From the cell containing the given text, extract its center point as [x, y] coordinate. 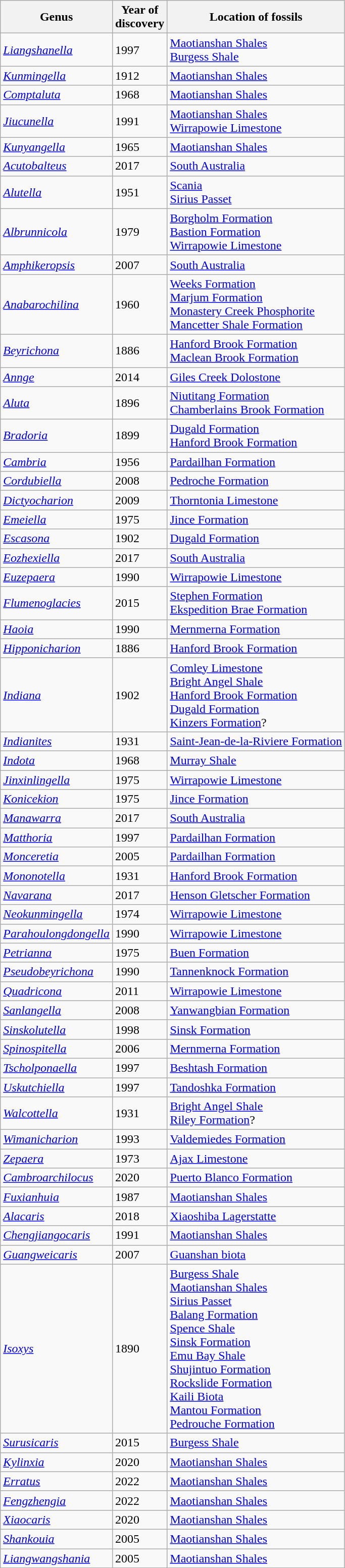
1998 [139, 1029]
Kylinxia [57, 1462]
Amphikeropsis [57, 265]
Indianites [57, 741]
Thorntonia Limestone [256, 500]
Tscholponaella [57, 1068]
Zepaera [57, 1159]
Tandoshka Formation [256, 1087]
Xiaoshiba Lagerstatte [256, 1216]
2014 [139, 377]
Xiaocaris [57, 1520]
Tannenknock Formation [256, 972]
Jiucunella [57, 121]
1987 [139, 1197]
Petrianna [57, 953]
1974 [139, 914]
Maotianshan ShalesWirrapowie Limestone [256, 121]
Matthoria [57, 838]
1960 [139, 304]
Year ofdiscovery [139, 17]
Hanford Brook FormationMaclean Brook Formation [256, 350]
ScaniaSirius Passet [256, 192]
Spinospitella [57, 1049]
1890 [139, 1349]
Jinxinlingella [57, 780]
Burgess Shale [256, 1443]
Cambria [57, 462]
Indota [57, 760]
Haoia [57, 629]
1912 [139, 76]
Dictyocharion [57, 500]
Mononotella [57, 876]
Erratus [57, 1481]
Location of fossils [256, 17]
Guanshan biota [256, 1255]
Chengjiangocaris [57, 1235]
1965 [139, 147]
Giles Creek Dolostone [256, 377]
Cordubiella [57, 481]
Ajax Limestone [256, 1159]
2006 [139, 1049]
Eozhexiella [57, 558]
1956 [139, 462]
Sinsk Formation [256, 1029]
1896 [139, 403]
Wimanicharion [57, 1139]
1993 [139, 1139]
Niutitang FormationChamberlains Brook Formation [256, 403]
Dugald Formation [256, 539]
Weeks FormationMarjum FormationMonastery Creek PhosphoriteMancetter Shale Formation [256, 304]
Buen Formation [256, 953]
2011 [139, 991]
Genus [57, 17]
Comptaluta [57, 95]
Liangshanella [57, 49]
Henson Gletscher Formation [256, 895]
2009 [139, 500]
Comley LimestoneBright Angel ShaleHanford Brook FormationDugald FormationKinzers Formation? [256, 695]
1979 [139, 232]
Fuxianhuia [57, 1197]
Stephen FormationEkspedition Brae Formation [256, 603]
Guangweicaris [57, 1255]
Alutella [57, 192]
Annge [57, 377]
Sinskolutella [57, 1029]
Hipponicharion [57, 648]
Saint-Jean-de-la-Riviere Formation [256, 741]
Flumenoglacies [57, 603]
Quadricona [57, 991]
Parahoulongdongella [57, 933]
Kunyangella [57, 147]
Walcottella [57, 1114]
Liangwangshania [57, 1558]
Emeiella [57, 519]
Maotianshan ShalesBurgess Shale [256, 49]
Sanlangella [57, 1010]
Navarana [57, 895]
Konicekion [57, 799]
Pseudobeyrichona [57, 972]
Murray Shale [256, 760]
Beyrichona [57, 350]
Albrunnicola [57, 232]
1951 [139, 192]
Isoxys [57, 1349]
Anabarochilina [57, 304]
Acutobalteus [57, 166]
Monceretia [57, 857]
Puerto Blanco Formation [256, 1178]
Bright Angel ShaleRiley Formation? [256, 1114]
Borgholm FormationBastion FormationWirrapowie Limestone [256, 232]
2018 [139, 1216]
Kunmingella [57, 76]
Fengzhengia [57, 1500]
Indiana [57, 695]
1899 [139, 436]
Manawarra [57, 818]
Euzepaera [57, 577]
1973 [139, 1159]
Bradoria [57, 436]
Shankouia [57, 1539]
Dugald FormationHanford Brook Formation [256, 436]
Uskutchiella [57, 1087]
Surusicaris [57, 1443]
Pedroche Formation [256, 481]
Yanwangbian Formation [256, 1010]
Escasona [57, 539]
Alacaris [57, 1216]
Beshtash Formation [256, 1068]
Valdemiedes Formation [256, 1139]
Neokunmingella [57, 914]
Cambroarchilocus [57, 1178]
Aluta [57, 403]
